Return (x, y) of the center of cell containing provided text 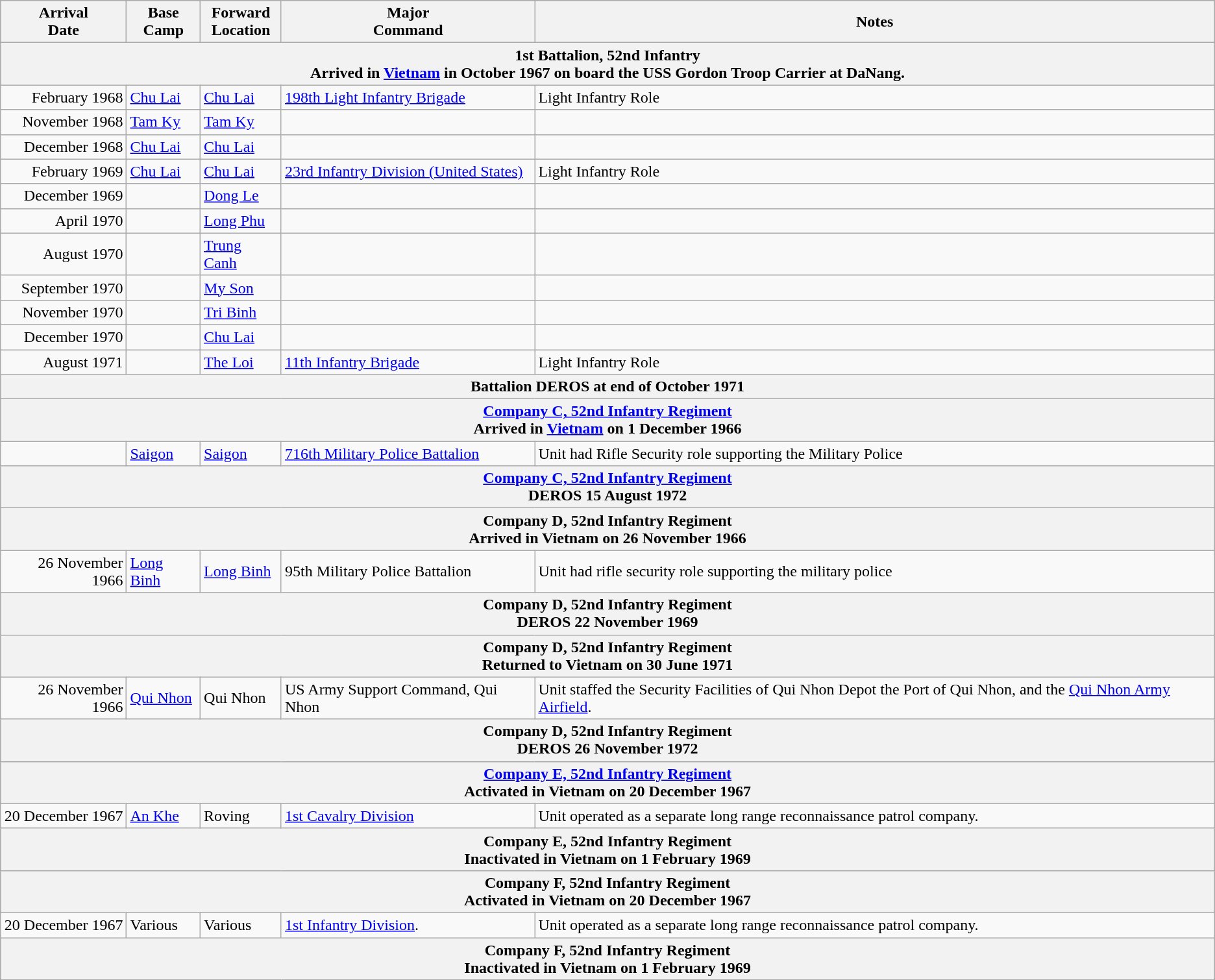
Trung Canh (241, 254)
Company C, 52nd Infantry RegimentDEROS 15 August 1972 (607, 487)
Company C, 52nd Infantry RegimentArrived in Vietnam on 1 December 1966 (607, 421)
August 1970 (64, 254)
Company D, 52nd Infantry RegimentArrived in Vietnam on 26 November 1966 (607, 530)
Long Phu (241, 221)
11th Infantry Brigade (408, 361)
95th Military Police Battalion (408, 571)
1st Cavalry Division (408, 816)
Company D, 52nd Infantry RegimentDEROS 22 November 1969 (607, 614)
23rd Infantry Division (United States) (408, 171)
MajorCommand (408, 22)
February 1968 (64, 97)
September 1970 (64, 288)
198th Light Infantry Brigade (408, 97)
Company F, 52nd Infantry RegimentInactivated in Vietnam on 1 February 1969 (607, 958)
Unit staffed the Security Facilities of Qui Nhon Depot the Port of Qui Nhon, and the Qui Nhon Army Airfield. (875, 698)
Unit had rifle security role supporting the military police (875, 571)
1st Battalion, 52nd InfantryArrived in Vietnam in October 1967 on board the USS Gordon Troop Carrier at DaNang. (607, 64)
Unit had Rifle Security role supporting the Military Police (875, 454)
November 1968 (64, 122)
My Son (241, 288)
December 1969 (64, 196)
1st Infantry Division. (408, 925)
The Loi (241, 361)
BaseCamp (164, 22)
Company D, 52nd Infantry RegimentDEROS 26 November 1972 (607, 740)
US Army Support Command, Qui Nhon (408, 698)
December 1968 (64, 147)
Company F, 52nd Infantry RegimentActivated in Vietnam on 20 December 1967 (607, 892)
Company D, 52nd Infantry RegimentReturned to Vietnam on 30 June 1971 (607, 655)
An Khe (164, 816)
Notes (875, 22)
ForwardLocation (241, 22)
December 1970 (64, 337)
716th Military Police Battalion (408, 454)
ArrivalDate (64, 22)
April 1970 (64, 221)
Roving (241, 816)
November 1970 (64, 312)
February 1969 (64, 171)
Dong Le (241, 196)
Company E, 52nd Infantry RegimentInactivated in Vietnam on 1 February 1969 (607, 849)
Tri Binh (241, 312)
August 1971 (64, 361)
Company E, 52nd Infantry RegimentActivated in Vietnam on 20 December 1967 (607, 783)
Battalion DEROS at end of October 1971 (607, 387)
